Determine the [x, y] coordinate at the center of the cell enclosing the given text.  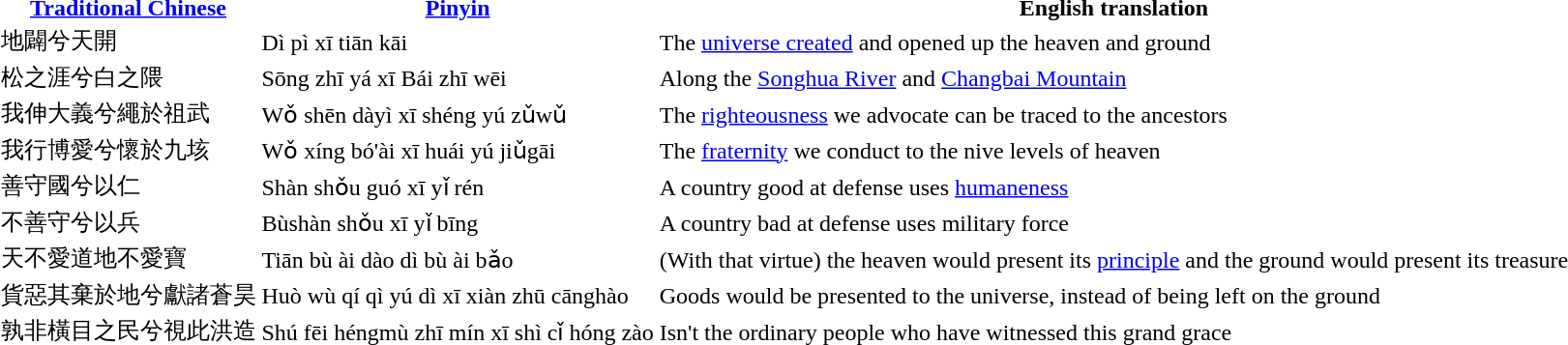
Shàn shǒu guó xī yǐ rén [458, 187]
Wǒ xíng bó'ài xī huái yú jiǔgāi [458, 150]
Sōng zhī yá xī Bái zhī wēi [458, 78]
Dì pì xī tiān kāi [458, 42]
Tiān bù ài dào dì bù ài bǎo [458, 259]
Wǒ shēn dàyì xī shéng yú zǔwǔ [458, 114]
Bùshàn shǒu xī yǐ bīng [458, 223]
Huò wù qí qì yú dì xī xiàn zhū cānghào [458, 295]
